Scan for the cell matching the given text and deliver its [x, y] coordinate at center. 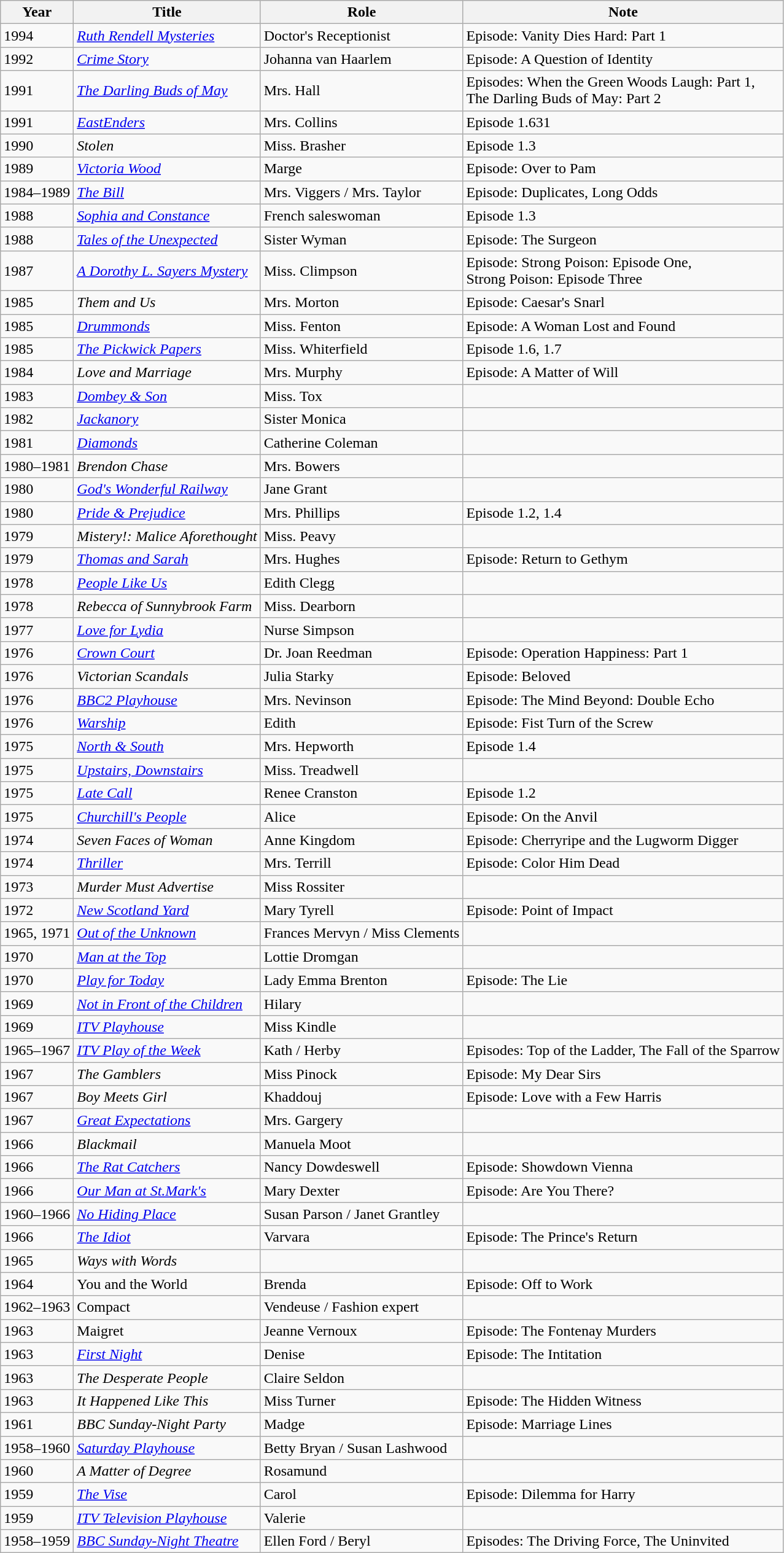
Vendeuse / Fashion expert [362, 1307]
Johanna van Haarlem [362, 59]
1984 [37, 373]
The Vise [167, 1495]
Episode: My Dear Sirs [623, 1074]
Mrs. Nevinson [362, 699]
Drummonds [167, 326]
Mary Dexter [362, 1191]
Episode: On the Anvil [623, 817]
Hilary [362, 1003]
Miss. Fenton [362, 326]
Miss Rossiter [362, 887]
Episode: The Lie [623, 980]
1990 [37, 146]
Upstairs, Downstairs [167, 770]
Episode: Return to Gethym [623, 559]
Carol [362, 1495]
Episode: Fist Turn of the Screw [623, 723]
Episode: Showdown Vienna [623, 1167]
God's Wonderful Railway [167, 489]
Episode 1.2, 1.4 [623, 513]
Warship [167, 723]
Play for Today [167, 980]
Episode: The Surgeon [623, 239]
Late Call [167, 793]
Thriller [167, 863]
Dr. Joan Reedman [362, 653]
Jane Grant [362, 489]
Episode: Beloved [623, 676]
EastEnders [167, 122]
Stolen [167, 146]
Sophia and Constance [167, 216]
Julia Starky [362, 676]
Episode: A Matter of Will [623, 373]
You and the World [167, 1284]
Mrs. Phillips [362, 513]
Episode: Caesar's Snarl [623, 302]
Miss. Climpson [362, 270]
Episode: Vanity Dies Hard: Part 1 [623, 36]
1965–1967 [37, 1050]
Episodes: When the Green Woods Laugh: Part 1,The Darling Buds of May: Part 2 [623, 91]
1960 [37, 1471]
Mrs. Murphy [362, 373]
Miss. Dearborn [362, 606]
Episodes: The Driving Force, The Uninvited [623, 1541]
Episode: Off to Work [623, 1284]
Pride & Prejudice [167, 513]
People Like Us [167, 583]
Diamonds [167, 443]
Episode 1.4 [623, 747]
A Dorothy L. Sayers Mystery [167, 270]
Claire Seldon [362, 1377]
Them and Us [167, 302]
French saleswoman [362, 216]
New Scotland Yard [167, 910]
Our Man at St.Mark's [167, 1191]
1962–1963 [37, 1307]
BBC Sunday-Night Party [167, 1424]
Crown Court [167, 653]
1965 [37, 1261]
Episode: Marriage Lines [623, 1424]
Frances Mervyn / Miss Clements [362, 933]
ITV Play of the Week [167, 1050]
Mrs. Viggers / Mrs. Taylor [362, 192]
1982 [37, 419]
The Bill [167, 192]
Episode: The Prince's Return [623, 1237]
Mrs. Hughes [362, 559]
Kath / Herby [362, 1050]
Ways with Words [167, 1261]
Dombey & Son [167, 396]
Great Expectations [167, 1121]
Victoria Wood [167, 169]
1980–1981 [37, 466]
Betty Bryan / Susan Lashwood [362, 1447]
Episode: Strong Poison: Episode One,Strong Poison: Episode Three [623, 270]
Episodes: Top of the Ladder, The Fall of the Sparrow [623, 1050]
Seven Faces of Woman [167, 840]
Rebecca of Sunnybrook Farm [167, 606]
Mrs. Hepworth [362, 747]
Marge [362, 169]
Nancy Dowdeswell [362, 1167]
First Night [167, 1354]
Saturday Playhouse [167, 1447]
North & South [167, 747]
Manuela Moot [362, 1144]
Edith Clegg [362, 583]
Madge [362, 1424]
Episode: The Mind Beyond: Double Echo [623, 699]
Title [167, 12]
Jackanory [167, 419]
Episode: Color Him Dead [623, 863]
It Happened Like This [167, 1401]
Tales of the Unexpected [167, 239]
Episode: Dilemma for Harry [623, 1495]
Thomas and Sarah [167, 559]
1961 [37, 1424]
Episode: Point of Impact [623, 910]
Varvara [362, 1237]
The Gamblers [167, 1074]
Ellen Ford / Beryl [362, 1541]
Episode: The Hidden Witness [623, 1401]
Mistery!: Malice Aforethought [167, 536]
Compact [167, 1307]
1977 [37, 629]
Boy Meets Girl [167, 1097]
Nurse Simpson [362, 629]
Ruth Rendell Mysteries [167, 36]
Mary Tyrell [362, 910]
Miss. Tox [362, 396]
Episode 1.631 [623, 122]
Lady Emma Brenton [362, 980]
Episode: Over to Pam [623, 169]
Crime Story [167, 59]
Episode: Duplicates, Long Odds [623, 192]
Sister Monica [362, 419]
Miss. Brasher [362, 146]
Not in Front of the Children [167, 1003]
Miss Kindle [362, 1027]
Churchill's People [167, 817]
Episode 1.6, 1.7 [623, 349]
ITV Television Playhouse [167, 1518]
Lottie Dromgan [362, 957]
Man at the Top [167, 957]
Episode 1.2 [623, 793]
Khaddouj [362, 1097]
Episode: Operation Happiness: Part 1 [623, 653]
1989 [37, 169]
Note [623, 12]
Alice [362, 817]
Miss. Whiterfield [362, 349]
Episode: A Woman Lost and Found [623, 326]
Maigret [167, 1331]
Rosamund [362, 1471]
Miss Turner [362, 1401]
Out of the Unknown [167, 933]
The Pickwick Papers [167, 349]
No Hiding Place [167, 1214]
1987 [37, 270]
Love for Lydia [167, 629]
Mrs. Bowers [362, 466]
The Rat Catchers [167, 1167]
Brendon Chase [167, 466]
Episode: A Question of Identity [623, 59]
Episode: The Fontenay Murders [623, 1331]
Mrs. Hall [362, 91]
Brenda [362, 1284]
A Matter of Degree [167, 1471]
Edith [362, 723]
Mrs. Gargery [362, 1121]
1958–1959 [37, 1541]
Miss. Peavy [362, 536]
Episode: Love with a Few Harris [623, 1097]
1984–1989 [37, 192]
BBC2 Playhouse [167, 699]
Love and Marriage [167, 373]
The Darling Buds of May [167, 91]
Jeanne Vernoux [362, 1331]
Victorian Scandals [167, 676]
ITV Playhouse [167, 1027]
Anne Kingdom [362, 840]
Year [37, 12]
Catherine Coleman [362, 443]
Valerie [362, 1518]
1992 [37, 59]
Mrs. Terrill [362, 863]
Sister Wyman [362, 239]
The Idiot [167, 1237]
Role [362, 12]
1964 [37, 1284]
Miss Pinock [362, 1074]
Episode: Cherryripe and the Lugworm Digger [623, 840]
Miss. Treadwell [362, 770]
1965, 1971 [37, 933]
Mrs. Collins [362, 122]
Susan Parson / Janet Grantley [362, 1214]
Blackmail [167, 1144]
1994 [37, 36]
Murder Must Advertise [167, 887]
1972 [37, 910]
Episode: The Intitation [623, 1354]
Renee Cranston [362, 793]
1983 [37, 396]
Doctor's Receptionist [362, 36]
1958–1960 [37, 1447]
Mrs. Morton [362, 302]
1973 [37, 887]
Episode: Are You There? [623, 1191]
The Desperate People [167, 1377]
1981 [37, 443]
Denise [362, 1354]
BBC Sunday-Night Theatre [167, 1541]
1960–1966 [37, 1214]
